Identify which cell holds the provided text, then report its [X, Y] central coordinate. 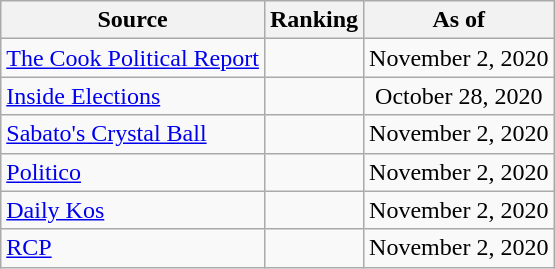
October 28, 2020 [459, 96]
As of [459, 20]
RCP [133, 248]
Daily Kos [133, 210]
Sabato's Crystal Ball [133, 134]
Ranking [314, 20]
Inside Elections [133, 96]
Politico [133, 172]
The Cook Political Report [133, 58]
Source [133, 20]
